Return (x, y) of the center of cell containing provided text 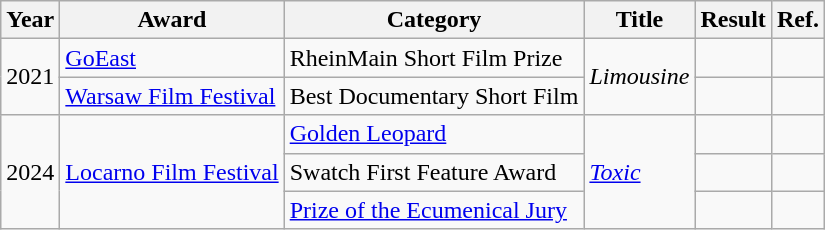
2021 (30, 77)
Ref. (798, 20)
Golden Leopard (434, 134)
Category (434, 20)
2024 (30, 172)
GoEast (172, 58)
Limousine (640, 77)
Toxic (640, 172)
Locarno Film Festival (172, 172)
Title (640, 20)
Swatch First Feature Award (434, 172)
Prize of the Ecumenical Jury (434, 210)
Warsaw Film Festival (172, 96)
Result (733, 20)
Best Documentary Short Film (434, 96)
RheinMain Short Film Prize (434, 58)
Year (30, 20)
Award (172, 20)
